Return (x, y) of the center of cell containing provided text 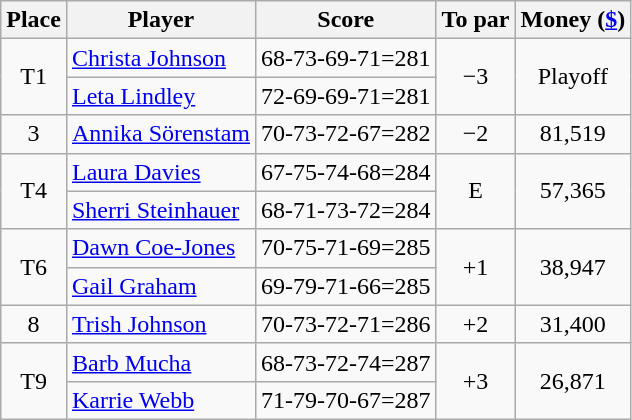
To par (476, 20)
E (476, 191)
T6 (34, 267)
68-71-73-72=284 (346, 210)
Money ($) (573, 20)
Gail Graham (160, 286)
T1 (34, 77)
Christa Johnson (160, 58)
70-73-72-67=282 (346, 134)
67-75-74-68=284 (346, 172)
T9 (34, 381)
Place (34, 20)
57,365 (573, 191)
70-73-72-71=286 (346, 324)
Karrie Webb (160, 400)
−2 (476, 134)
Trish Johnson (160, 324)
Sherri Steinhauer (160, 210)
Leta Lindley (160, 96)
T4 (34, 191)
−3 (476, 77)
Dawn Coe-Jones (160, 248)
31,400 (573, 324)
81,519 (573, 134)
68-73-69-71=281 (346, 58)
38,947 (573, 267)
72-69-69-71=281 (346, 96)
+1 (476, 267)
3 (34, 134)
Laura Davies (160, 172)
Annika Sörenstam (160, 134)
Score (346, 20)
+2 (476, 324)
69-79-71-66=285 (346, 286)
Player (160, 20)
68-73-72-74=287 (346, 362)
8 (34, 324)
71-79-70-67=287 (346, 400)
Playoff (573, 77)
70-75-71-69=285 (346, 248)
+3 (476, 381)
Barb Mucha (160, 362)
26,871 (573, 381)
